From the cell containing the given text, extract its center point as (X, Y) coordinate. 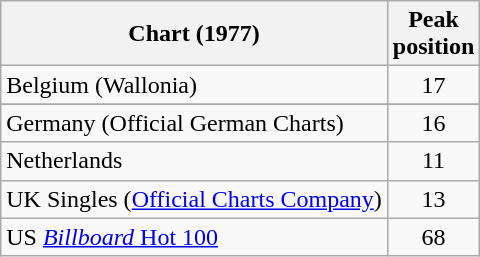
13 (433, 199)
Belgium (Wallonia) (194, 85)
Netherlands (194, 161)
Peakposition (433, 34)
US Billboard Hot 100 (194, 237)
Chart (1977) (194, 34)
68 (433, 237)
17 (433, 85)
11 (433, 161)
16 (433, 123)
UK Singles (Official Charts Company) (194, 199)
Germany (Official German Charts) (194, 123)
